Detect which cell encompasses the target text, then output its (x, y) center coordinate. 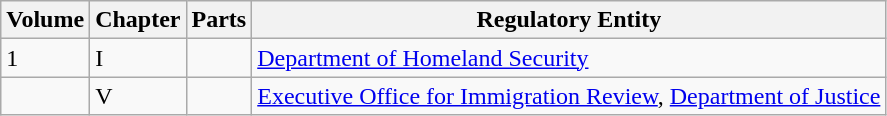
1 (46, 58)
Executive Office for Immigration Review, Department of Justice (569, 96)
Department of Homeland Security (569, 58)
Volume (46, 20)
Parts (219, 20)
Chapter (138, 20)
Regulatory Entity (569, 20)
I (138, 58)
V (138, 96)
